Search for the cell housing the specified text and yield its (X, Y) center coordinate. 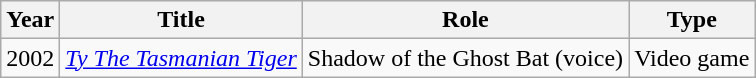
Shadow of the Ghost Bat (voice) (465, 58)
Year (30, 20)
Title (181, 20)
Type (692, 20)
Ty The Tasmanian Tiger (181, 58)
Role (465, 20)
2002 (30, 58)
Video game (692, 58)
